Find where the given text appears and provide that cell's center as [x, y] coordinate. 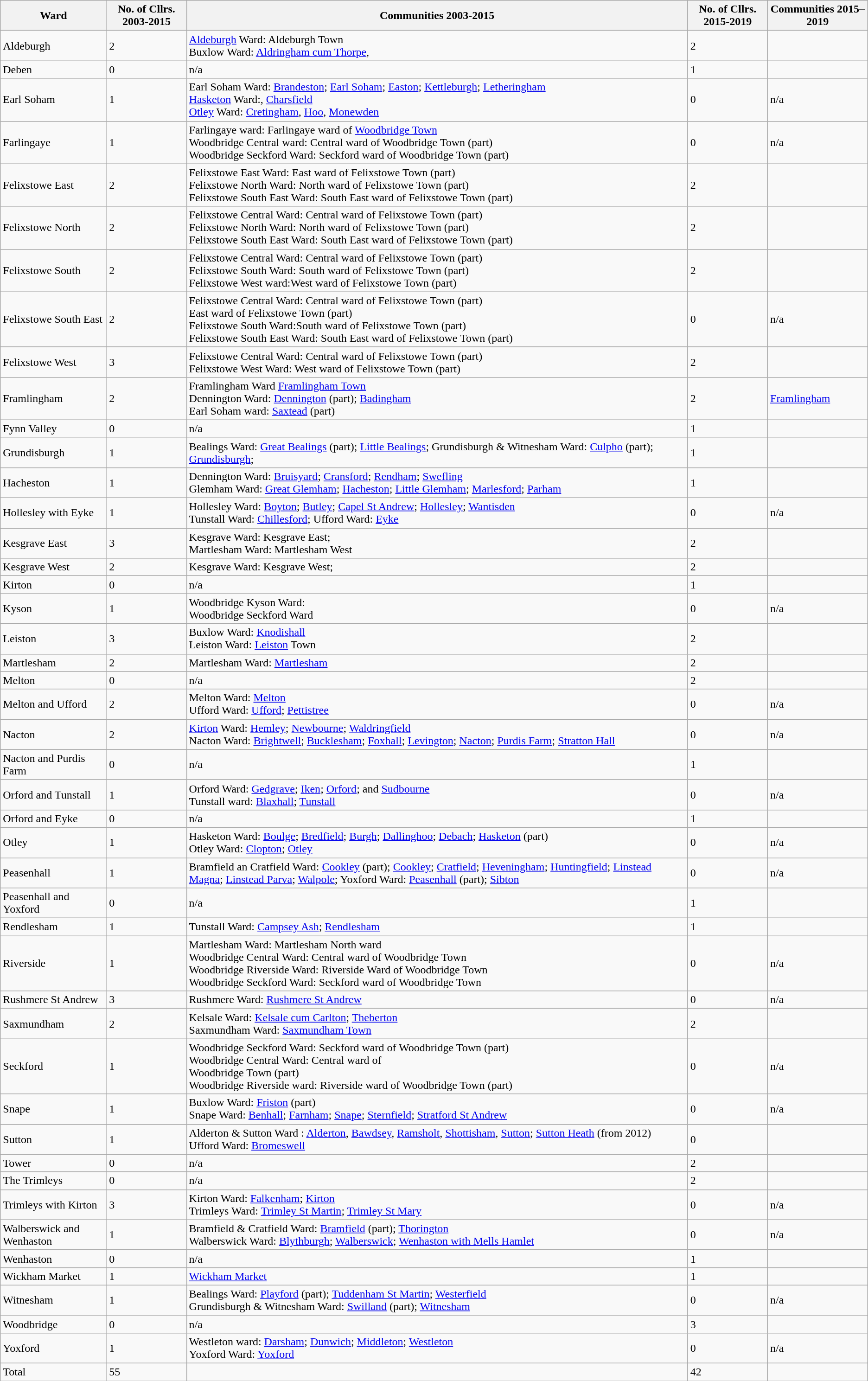
Kesgrave Ward: Kesgrave East;Martlesham Ward: Martlesham West [437, 543]
Peasenhall and Yoxford [54, 903]
Leiston [54, 639]
Rendlesham [54, 927]
Tower [54, 1163]
Deben [54, 70]
Aldeburgh Ward: Aldeburgh TownBuxlow Ward: Aldringham cum Thorpe, [437, 45]
42 [728, 1372]
Westleton ward: Darsham; Dunwich; Middleton; WestletonYoxford Ward: Yoxford [437, 1349]
Orford and Tunstall [54, 795]
Kirton Ward: Falkenham; KirtonTrimleys Ward: Trimley St Martin; Trimley St Mary [437, 1205]
Orford and Eyke [54, 818]
Seckford [54, 1067]
Snape [54, 1109]
Orford Ward: Gedgrave; Iken; Orford; and SudbourneTunstall ward: Blaxhall; Tunstall [437, 795]
Kesgrave West [54, 567]
Framlingham Ward Framlingham TownDennington Ward: Dennington (part); BadinghamEarl Soham ward: Saxtead (part) [437, 398]
Hollesley with Eyke [54, 513]
Bealings Ward: Playford (part); Tuddenham St Martin; Westerfield Grundisburgh & Witnesham Ward: Swilland (part); Witnesham [437, 1300]
Melton Ward: MeltonUfford Ward: Ufford; Pettistree [437, 704]
Hollesley Ward: Boyton; Butley; Capel St Andrew; Hollesley; WantisdenTunstall Ward: Chillesford; Ufford Ward: Eyke [437, 513]
Saxmundham [54, 1024]
Felixstowe East [54, 185]
Farlingaye [54, 142]
Nacton and Purdis Farm [54, 764]
Kirton [54, 585]
Communities 2015–2019 [818, 16]
55 [147, 1372]
No. of Cllrs. 2015-2019 [728, 16]
Felixstowe West [54, 362]
Felixstowe South East [54, 319]
Trimleys with Kirton [54, 1205]
Hacheston [54, 483]
Nacton [54, 735]
Buxlow Ward: KnodishallLeiston Ward: Leiston Town [437, 639]
Ward [54, 16]
Martlesham [54, 663]
Bramfield & Cratfield Ward: Bramfield (part); Thorington Walberswick Ward: Blythburgh; Walberswick; Wenhaston with Mells Hamlet [437, 1234]
No. of Cllrs. 2003-2015 [147, 16]
Rushmere Ward: Rushmere St Andrew [437, 1000]
Kelsale Ward: Kelsale cum Carlton; ThebertonSaxmundham Ward: Saxmundham Town [437, 1024]
Otley [54, 842]
Felixstowe South [54, 270]
Kyson [54, 608]
Peasenhall [54, 873]
Buxlow Ward: Friston (part)Snape Ward: Benhall; Farnham; Snape; Sternfield; Stratford St Andrew [437, 1109]
Earl Soham Ward: Brandeston; Earl Soham; Easton; Kettleburgh; LetheringhamHasketon Ward:, CharsfieldOtley Ward: Cretingham, Hoo, Monewden [437, 100]
Earl Soham [54, 100]
Alderton & Sutton Ward : Alderton, Bawdsey, Ramsholt, Shottisham, Sutton; Sutton Heath (from 2012)Ufford Ward: Bromeswell [437, 1139]
Walberswick and Wenhaston [54, 1234]
Aldeburgh [54, 45]
Felixstowe North [54, 228]
Rushmere St Andrew [54, 1000]
Bealings Ward: Great Bealings (part); Little Bealings; Grundisburgh & Witnesham Ward: Culpho (part); Grundisburgh; [437, 453]
Woodbridge [54, 1324]
Fynn Valley [54, 428]
Witnesham [54, 1300]
Riverside [54, 964]
The Trimleys [54, 1181]
Martlesham Ward: Martlesham [437, 663]
Tunstall Ward: Campsey Ash; Rendlesham [437, 927]
Communities 2003-2015 [437, 16]
Hasketon Ward: Boulge; Bredfield; Burgh; Dallinghoo; Debach; Hasketon (part)Otley Ward: Clopton; Otley [437, 842]
Dennington Ward: Bruisyard; Cransford; Rendham; Swefling Glemham Ward: Great Glemham; Hacheston; Little Glemham; Marlesford; Parham [437, 483]
Melton and Ufford [54, 704]
Sutton [54, 1139]
Kirton Ward: Hemley; Newbourne; WaldringfieldNacton Ward: Brightwell; Bucklesham; Foxhall; Levington; Nacton; Purdis Farm; Stratton Hall [437, 735]
Melton [54, 680]
Kesgrave Ward: Kesgrave West; [437, 567]
Grundisburgh [54, 453]
Woodbridge Kyson Ward:Woodbridge Seckford Ward [437, 608]
Wenhaston [54, 1259]
Kesgrave East [54, 543]
Felixstowe Central Ward: Central ward of Felixstowe Town (part)Felixstowe West Ward: West ward of Felixstowe Town (part) [437, 362]
Yoxford [54, 1349]
Total [54, 1372]
